Scan for the cell matching the given text and deliver its [x, y] coordinate at center. 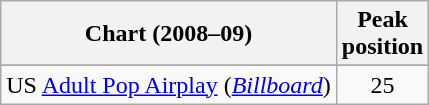
Chart (2008–09) [169, 34]
US Adult Pop Airplay (Billboard) [169, 85]
25 [382, 85]
Peakposition [382, 34]
